Locate the cell with the specified text and output its (x, y) center coordinate. 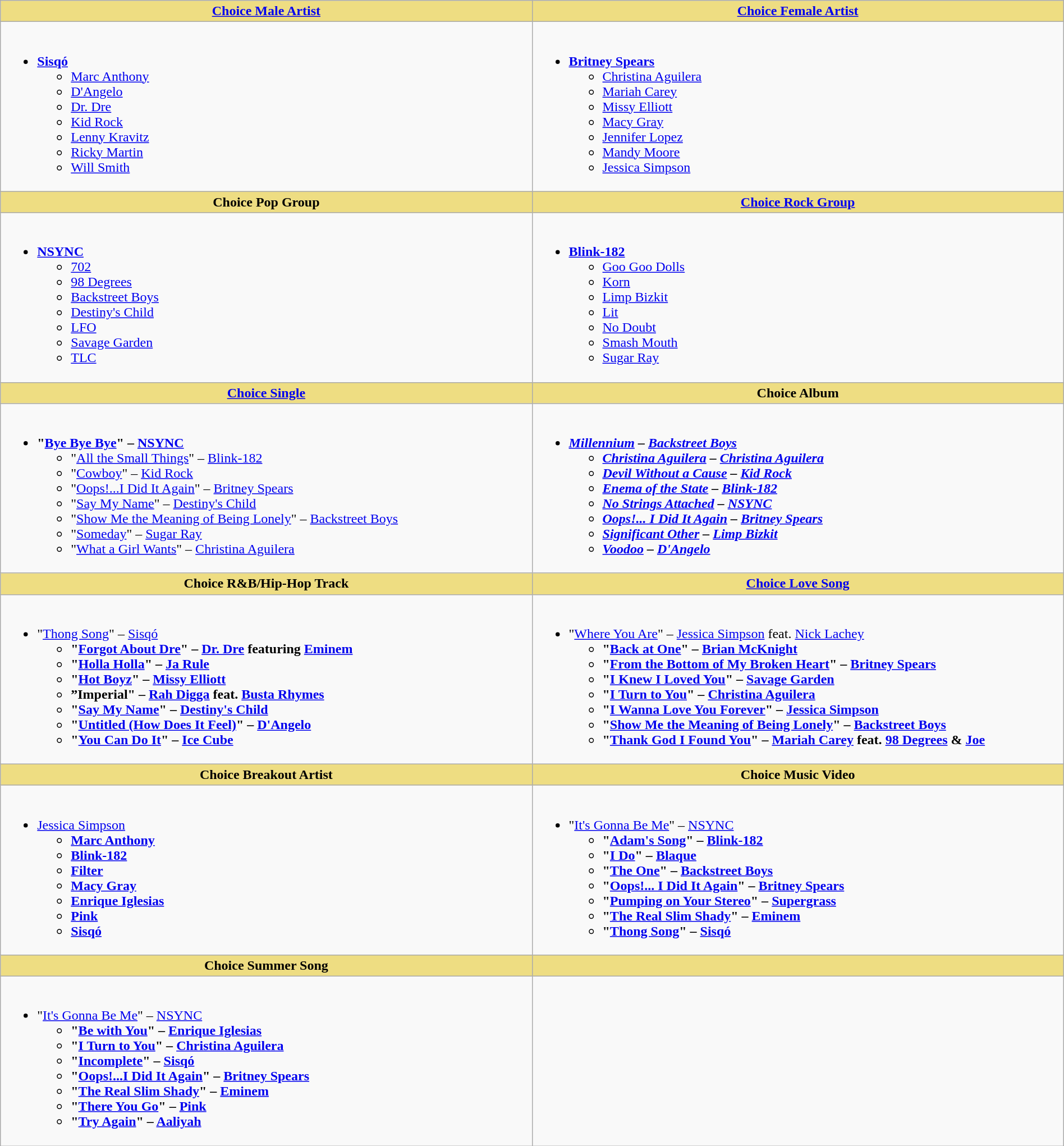
Jessica SimpsonMarc AnthonyBlink-182FilterMacy GrayEnrique IglesiasPinkSisqó (266, 870)
Choice Breakout Artist (266, 774)
Choice Summer Song (266, 965)
SisqóMarc AnthonyD'AngeloDr. DreKid RockLenny KravitzRicky MartinWill Smith (266, 107)
Choice Single (266, 393)
Choice Album (798, 393)
Choice R&B/Hip-Hop Track (266, 584)
Britney SpearsChristina AguileraMariah CareyMissy ElliottMacy GrayJennifer LopezMandy MooreJessica Simpson (798, 107)
Choice Rock Group (798, 202)
Choice Love Song (798, 584)
Choice Music Video (798, 774)
Choice Pop Group (266, 202)
Blink-182Goo Goo DollsKornLimp BizkitLitNo DoubtSmash MouthSugar Ray (798, 297)
Choice Female Artist (798, 11)
NSYNC70298 DegreesBackstreet BoysDestiny's ChildLFOSavage GardenTLC (266, 297)
Choice Male Artist (266, 11)
